Capture the cell that displays the provided text and extract its (x, y) central coordinate. 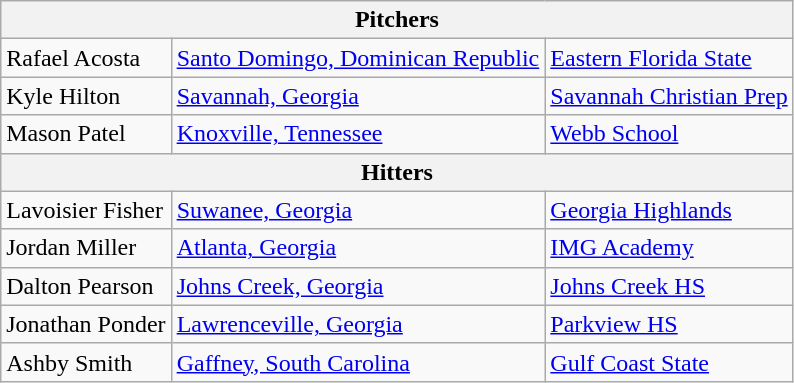
Jonathan Ponder (86, 324)
Kyle Hilton (86, 96)
Pitchers (397, 20)
Johns Creek HS (669, 286)
Savannah, Georgia (358, 96)
Savannah Christian Prep (669, 96)
Eastern Florida State (669, 58)
Santo Domingo, Dominican Republic (358, 58)
Lawrenceville, Georgia (358, 324)
Dalton Pearson (86, 286)
Webb School (669, 134)
Rafael Acosta (86, 58)
Hitters (397, 172)
Jordan Miller (86, 248)
Suwanee, Georgia (358, 210)
Mason Patel (86, 134)
IMG Academy (669, 248)
Gaffney, South Carolina (358, 362)
Johns Creek, Georgia (358, 286)
Knoxville, Tennessee (358, 134)
Ashby Smith (86, 362)
Lavoisier Fisher (86, 210)
Parkview HS (669, 324)
Atlanta, Georgia (358, 248)
Georgia Highlands (669, 210)
Gulf Coast State (669, 362)
